Find where the given text appears and provide that cell's center as [x, y] coordinate. 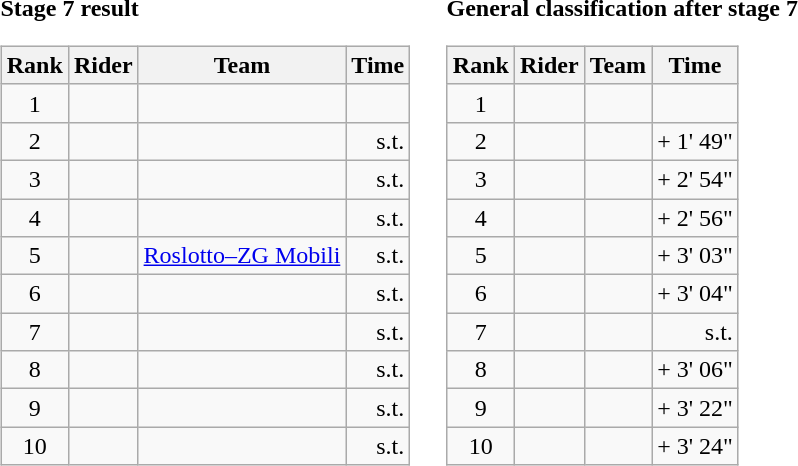
+ 3' 24" [696, 446]
+ 2' 54" [696, 179]
+ 3' 22" [696, 408]
+ 3' 03" [696, 256]
Roslotto–ZG Mobili [242, 256]
+ 3' 04" [696, 294]
+ 2' 56" [696, 217]
+ 3' 06" [696, 370]
+ 1' 49" [696, 141]
